Detect which cell encompasses the target text, then output its (x, y) center coordinate. 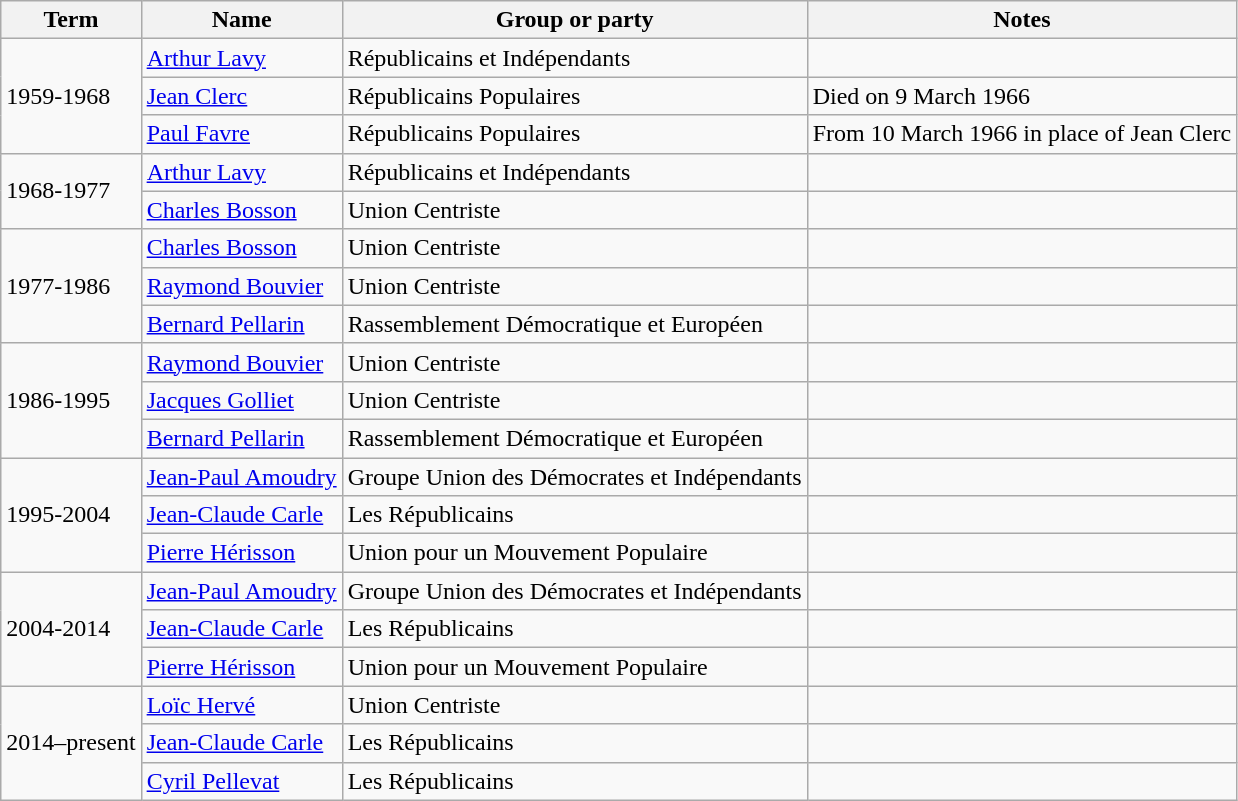
Group or party (574, 20)
Jacques Golliet (242, 400)
Jean Clerc (242, 96)
1986-1995 (71, 400)
1995-2004 (71, 515)
Loïc Hervé (242, 705)
2004-2014 (71, 629)
Term (71, 20)
From 10 March 1966 in place of Jean Clerc (1022, 134)
Cyril Pellevat (242, 781)
2014–present (71, 743)
1968-1977 (71, 191)
Notes (1022, 20)
1977-1986 (71, 286)
Died on 9 March 1966 (1022, 96)
1959-1968 (71, 96)
Paul Favre (242, 134)
Name (242, 20)
